Locate the cell with the specified text and output its [x, y] center coordinate. 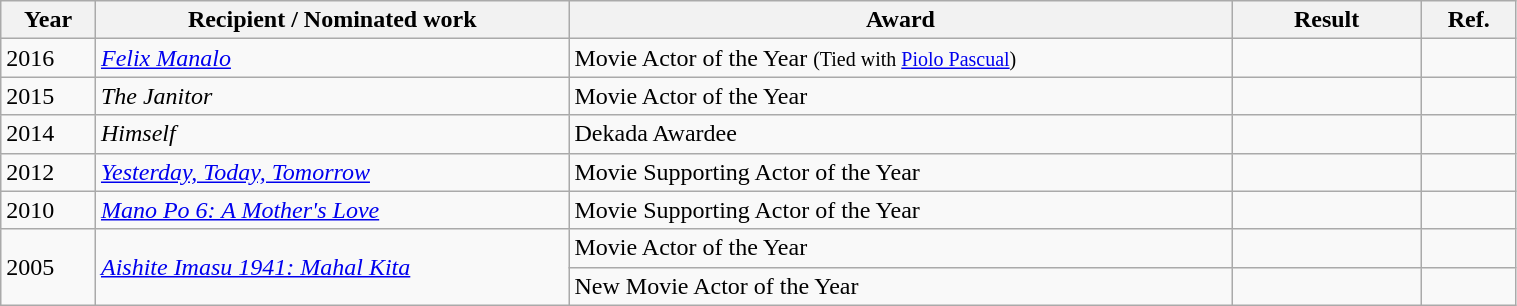
Result [1326, 20]
2012 [48, 172]
2010 [48, 210]
Felix Manalo [332, 58]
Mano Po 6: A Mother's Love [332, 210]
2014 [48, 134]
2016 [48, 58]
Award [900, 20]
Movie Actor of the Year (Tied with Piolo Pascual) [900, 58]
Yesterday, Today, Tomorrow [332, 172]
The Janitor [332, 96]
Himself [332, 134]
2015 [48, 96]
Year [48, 20]
Ref. [1468, 20]
Aishite Imasu 1941: Mahal Kita [332, 267]
New Movie Actor of the Year [900, 286]
Dekada Awardee [900, 134]
Recipient / Nominated work [332, 20]
2005 [48, 267]
